Scan for the cell matching the given text and deliver its [X, Y] coordinate at center. 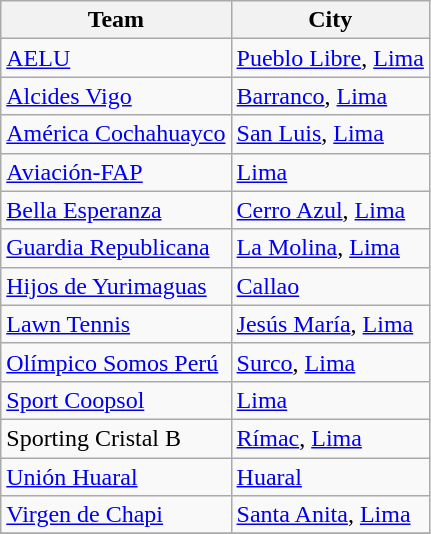
Team [116, 20]
La Molina, Lima [330, 248]
Sporting Cristal B [116, 438]
Bella Esperanza [116, 210]
Aviación-FAP [116, 172]
Virgen de Chapi [116, 515]
Unión Huaral [116, 477]
Santa Anita, Lima [330, 515]
Lawn Tennis [116, 324]
Surco, Lima [330, 362]
San Luis, Lima [330, 134]
Callao [330, 286]
Jesús María, Lima [330, 324]
Alcides Vigo [116, 96]
Rímac, Lima [330, 438]
América Cochahuayco [116, 134]
Barranco, Lima [330, 96]
Guardia Republicana [116, 248]
Pueblo Libre, Lima [330, 58]
Sport Coopsol [116, 400]
Huaral [330, 477]
Olímpico Somos Perú [116, 362]
Hijos de Yurimaguas [116, 286]
City [330, 20]
Cerro Azul, Lima [330, 210]
AELU [116, 58]
